Search for the cell housing the specified text and yield its [X, Y] center coordinate. 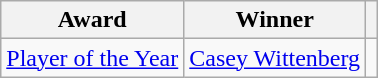
Award [92, 20]
Casey Wittenberg [275, 58]
Winner [275, 20]
Player of the Year [92, 58]
